Scan for the cell matching the given text and deliver its [X, Y] coordinate at center. 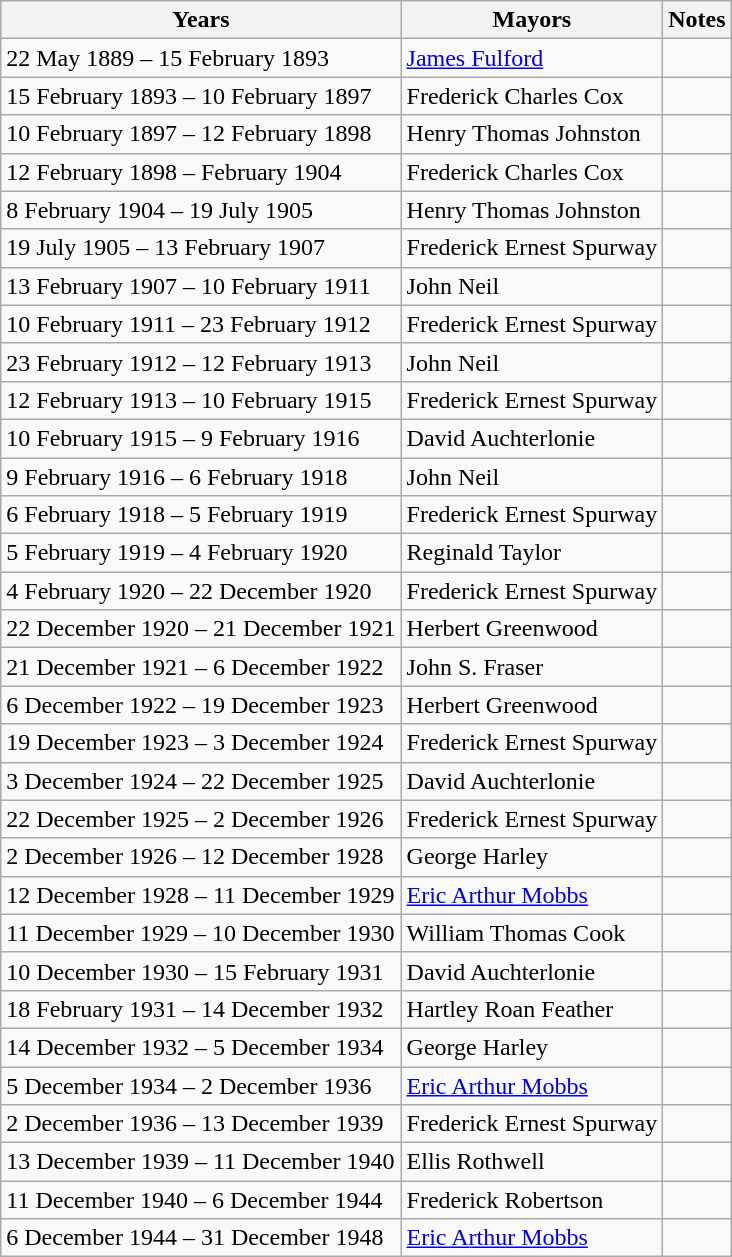
5 February 1919 – 4 February 1920 [201, 553]
4 February 1920 – 22 December 1920 [201, 591]
10 February 1911 – 23 February 1912 [201, 324]
Hartley Roan Feather [532, 1009]
James Fulford [532, 58]
Frederick Robertson [532, 1200]
Notes [697, 20]
10 December 1930 – 15 February 1931 [201, 971]
22 December 1925 – 2 December 1926 [201, 819]
23 February 1912 – 12 February 1913 [201, 362]
18 February 1931 – 14 December 1932 [201, 1009]
6 December 1944 – 31 December 1948 [201, 1238]
11 December 1929 – 10 December 1930 [201, 933]
22 May 1889 – 15 February 1893 [201, 58]
11 December 1940 – 6 December 1944 [201, 1200]
12 December 1928 – 11 December 1929 [201, 895]
21 December 1921 – 6 December 1922 [201, 667]
10 February 1915 – 9 February 1916 [201, 438]
6 February 1918 – 5 February 1919 [201, 515]
19 December 1923 – 3 December 1924 [201, 743]
5 December 1934 – 2 December 1936 [201, 1085]
14 December 1932 – 5 December 1934 [201, 1047]
12 February 1913 – 10 February 1915 [201, 400]
6 December 1922 – 19 December 1923 [201, 705]
3 December 1924 – 22 December 1925 [201, 781]
12 February 1898 – February 1904 [201, 172]
9 February 1916 – 6 February 1918 [201, 477]
15 February 1893 – 10 February 1897 [201, 96]
Mayors [532, 20]
Years [201, 20]
13 February 1907 – 10 February 1911 [201, 286]
John S. Fraser [532, 667]
19 July 1905 – 13 February 1907 [201, 248]
Reginald Taylor [532, 553]
10 February 1897 – 12 February 1898 [201, 134]
2 December 1936 – 13 December 1939 [201, 1124]
22 December 1920 – 21 December 1921 [201, 629]
8 February 1904 – 19 July 1905 [201, 210]
2 December 1926 – 12 December 1928 [201, 857]
William Thomas Cook [532, 933]
13 December 1939 – 11 December 1940 [201, 1162]
Ellis Rothwell [532, 1162]
